Scan for the cell matching the given text and deliver its (x, y) coordinate at center. 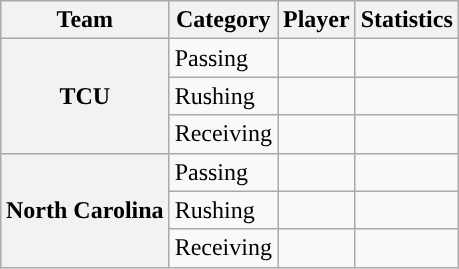
North Carolina (84, 210)
Category (223, 20)
Statistics (406, 20)
TCU (84, 96)
Player (317, 20)
Team (84, 20)
